Return the [X, Y] coordinate for the center point of the cell that contains the specified text.  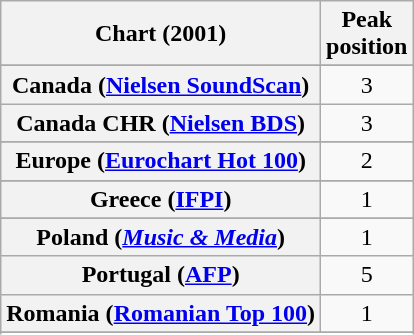
Canada (Nielsen SoundScan) [161, 85]
Europe (Eurochart Hot 100) [161, 161]
Romania (Romanian Top 100) [161, 313]
2 [367, 161]
Greece (IFPI) [161, 199]
Poland (Music & Media) [161, 237]
Portugal (AFP) [161, 275]
Peakposition [367, 34]
Chart (2001) [161, 34]
5 [367, 275]
Canada CHR (Nielsen BDS) [161, 123]
